Detect which cell encompasses the target text, then output its (X, Y) center coordinate. 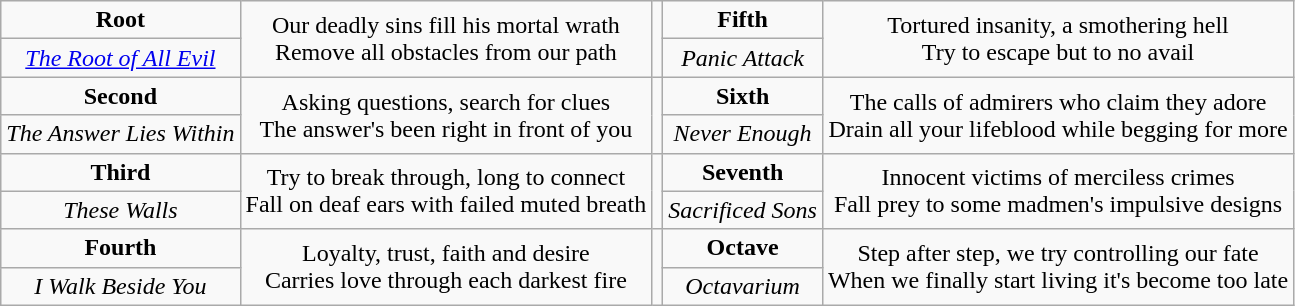
Sacrificed Sons (743, 210)
Octavarium (743, 286)
The Answer Lies Within (120, 134)
Root (120, 20)
Octave (743, 248)
Third (120, 172)
Try to break through, long to connectFall on deaf ears with failed muted breath (446, 191)
Fifth (743, 20)
Second (120, 96)
Fourth (120, 248)
Panic Attack (743, 58)
Sixth (743, 96)
Innocent victims of merciless crimesFall prey to some madmen's impulsive designs (1058, 191)
Tortured insanity, a smothering hellTry to escape but to no avail (1058, 39)
Asking questions, search for cluesThe answer's been right in front of you (446, 115)
I Walk Beside You (120, 286)
The Root of All Evil (120, 58)
Our deadly sins fill his mortal wrathRemove all obstacles from our path (446, 39)
Step after step, we try controlling our fateWhen we finally start living it's become too late (1058, 267)
Never Enough (743, 134)
Loyalty, trust, faith and desireCarries love through each darkest fire (446, 267)
These Walls (120, 210)
The calls of admirers who claim they adoreDrain all your lifeblood while begging for more (1058, 115)
Seventh (743, 172)
